Find where the given text appears and provide that cell's center as [X, Y] coordinate. 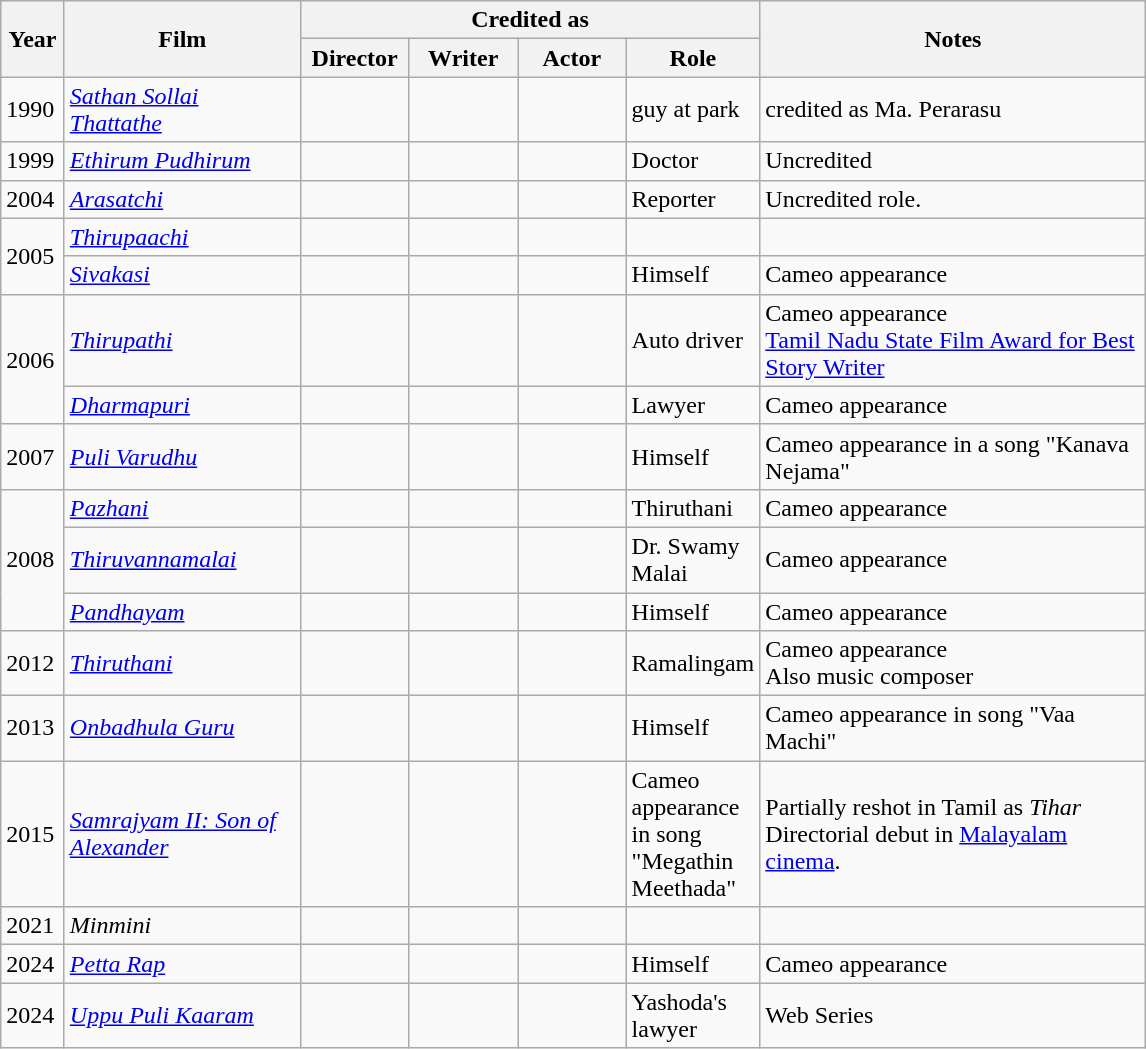
Director [354, 58]
1999 [33, 161]
Thiruvannamalai [182, 560]
Ethirum Pudhirum [182, 161]
Uncredited [953, 161]
Petta Rap [182, 964]
2007 [33, 456]
Reporter [693, 199]
Cameo appearance in song "Vaa Machi" [953, 728]
Samrajyam II: Son of Alexander [182, 834]
Doctor [693, 161]
Web Series [953, 1016]
Cameo appearance in a song "Kanava Nejama" [953, 456]
Credited as [530, 20]
Notes [953, 39]
Auto driver [693, 340]
1990 [33, 110]
Cameo appearance Tamil Nadu State Film Award for Best Story Writer [953, 340]
Yashoda's lawyer [693, 1016]
Role [693, 58]
2012 [33, 664]
Puli Varudhu [182, 456]
Minmini [182, 926]
Thirupathi [182, 340]
credited as Ma. Perarasu [953, 110]
2013 [33, 728]
Actor [572, 58]
Thirupaachi [182, 237]
Pazhani [182, 508]
Partially reshot in Tamil as TiharDirectorial debut in Malayalam cinema. [953, 834]
Uncredited role. [953, 199]
Dr. Swamy Malai [693, 560]
Sivakasi [182, 275]
Lawyer [693, 405]
2021 [33, 926]
Year [33, 39]
Uppu Puli Kaaram [182, 1016]
Cameo appearance in song "Megathin Meethada" [693, 834]
Arasatchi [182, 199]
Onbadhula Guru [182, 728]
2015 [33, 834]
Ramalingam [693, 664]
Sathan Sollai Thattathe [182, 110]
2005 [33, 256]
Film [182, 39]
2008 [33, 560]
guy at park [693, 110]
2004 [33, 199]
Writer [464, 58]
2006 [33, 359]
Dharmapuri [182, 405]
Cameo appearanceAlso music composer [953, 664]
Pandhayam [182, 611]
